Search for the cell housing the specified text and yield its (x, y) center coordinate. 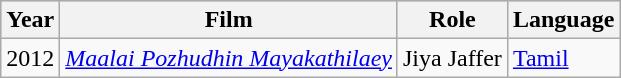
Language (563, 20)
Maalai Pozhudhin Mayakathilaey (229, 58)
2012 (30, 58)
Year (30, 20)
Tamil (563, 58)
Jiya Jaffer (452, 58)
Film (229, 20)
Role (452, 20)
